Identify which cell holds the provided text, then report its (X, Y) central coordinate. 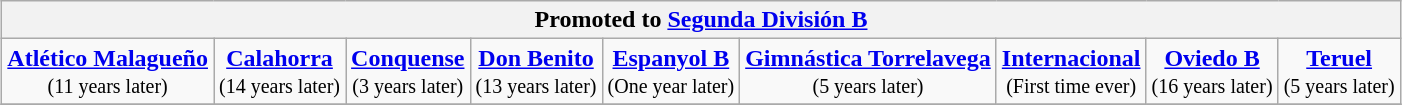
Internacional(First time ever) (1071, 72)
Promoted to Segunda División B (701, 20)
Conquense(3 years later) (408, 72)
Oviedo B(16 years later) (1212, 72)
Don Benito(13 years later) (536, 72)
Espanyol B(One year later) (671, 72)
Teruel(5 years later) (1339, 72)
Atlético Malagueño(11 years later) (108, 72)
Calahorra(14 years later) (280, 72)
Gimnástica Torrelavega(5 years later) (868, 72)
